For the text-containing cell, return its midpoint in [x, y] coordinate format. 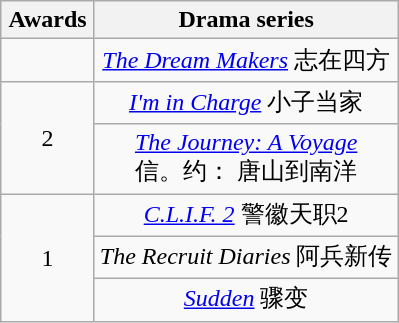
I'm in Charge 小子当家 [246, 102]
Drama series [246, 20]
Awards [48, 20]
The Recruit Diaries 阿兵新传 [246, 258]
The Journey: A Voyage 信。约： 唐山到南洋 [246, 159]
C.L.I.F. 2 警徽天职2 [246, 216]
Sudden 骤变 [246, 300]
2 [48, 137]
The Dream Makers 志在四方 [246, 60]
1 [48, 258]
